Provide the (X, Y) coordinate of the cell's center where the given text is located.  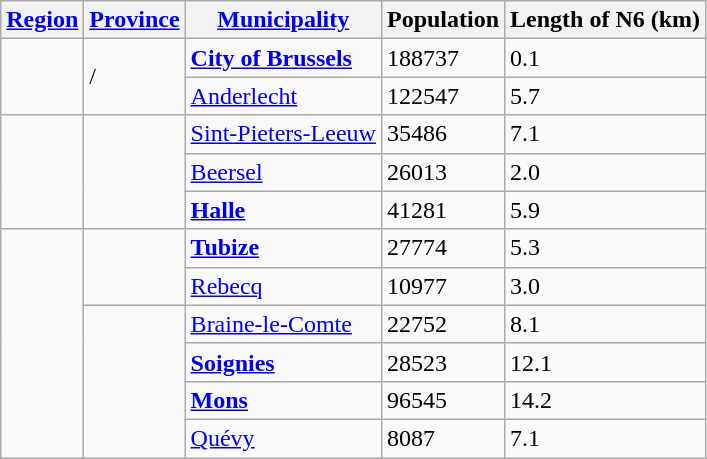
41281 (442, 210)
14.2 (606, 400)
26013 (442, 172)
City of Brussels (283, 58)
0.1 (606, 58)
Mons (283, 400)
27774 (442, 248)
Quévy (283, 438)
8087 (442, 438)
Tubize (283, 248)
Rebecq (283, 286)
Length of N6 (km) (606, 20)
2.0 (606, 172)
Braine-le-Comte (283, 324)
5.3 (606, 248)
/ (134, 77)
Anderlecht (283, 96)
Province (134, 20)
Halle (283, 210)
Soignies (283, 362)
Beersel (283, 172)
Population (442, 20)
12.1 (606, 362)
3.0 (606, 286)
96545 (442, 400)
5.7 (606, 96)
Municipality (283, 20)
28523 (442, 362)
5.9 (606, 210)
Sint-Pieters-Leeuw (283, 134)
35486 (442, 134)
122547 (442, 96)
188737 (442, 58)
8.1 (606, 324)
Region (42, 20)
10977 (442, 286)
22752 (442, 324)
